For the text-containing cell, return its midpoint in [X, Y] coordinate format. 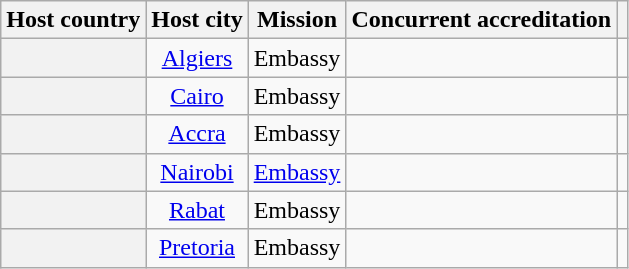
Concurrent accreditation [482, 20]
Nairobi [197, 172]
Host city [197, 20]
Pretoria [197, 248]
Mission [297, 20]
Cairo [197, 96]
Host country [74, 20]
Algiers [197, 58]
Accra [197, 134]
Rabat [197, 210]
